Capture the cell that displays the provided text and extract its [X, Y] central coordinate. 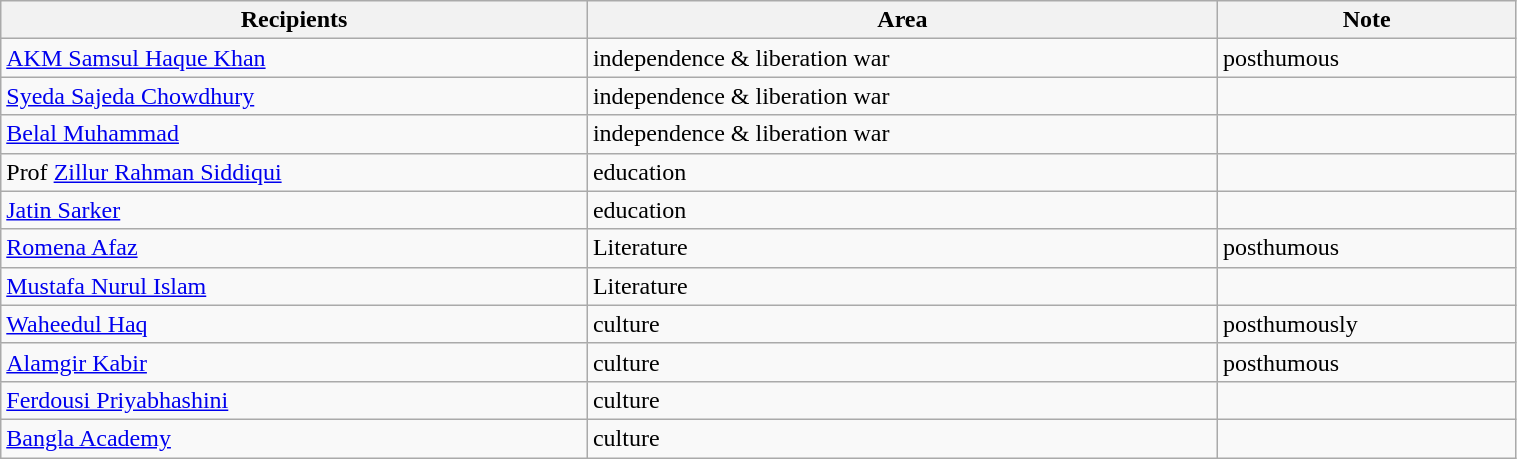
Area [902, 20]
Recipients [294, 20]
AKM Samsul Haque Khan [294, 58]
Prof Zillur Rahman Siddiqui [294, 172]
posthumously [1366, 324]
Bangla Academy [294, 438]
Romena Afaz [294, 248]
Mustafa Nurul Islam [294, 286]
Alamgir Kabir [294, 362]
Jatin Sarker [294, 210]
Waheedul Haq [294, 324]
Note [1366, 20]
Ferdousi Priyabhashini [294, 400]
Belal Muhammad [294, 134]
Syeda Sajeda Chowdhury [294, 96]
